Detect which cell encompasses the target text, then output its (x, y) center coordinate. 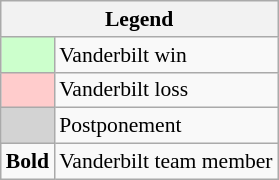
Vanderbilt loss (166, 90)
Legend (140, 19)
Vanderbilt win (166, 55)
Vanderbilt team member (166, 162)
Postponement (166, 126)
Bold (28, 162)
